Output the (X, Y) coordinate of the center of the cell containing the given text.  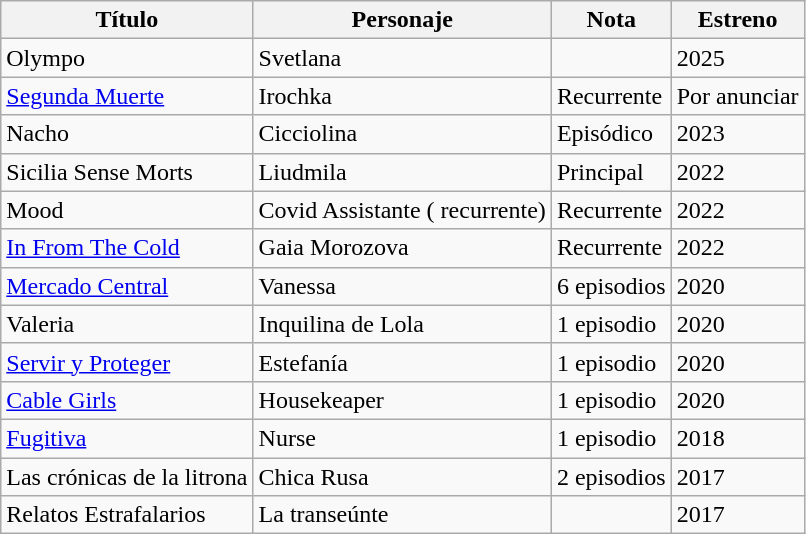
Housekeaper (402, 400)
Nacho (127, 134)
2023 (738, 134)
2 episodios (611, 477)
Covid Assistante ( recurrente) (402, 210)
Valeria (127, 324)
Nurse (402, 438)
2018 (738, 438)
Cable Girls (127, 400)
In From The Cold (127, 248)
Título (127, 20)
Olympo (127, 58)
Las crónicas de la litrona (127, 477)
Gaia Morozova (402, 248)
Servir y Proteger (127, 362)
Estefanía (402, 362)
Vanessa (402, 286)
Mood (127, 210)
Estreno (738, 20)
Fugitiva (127, 438)
Episódico (611, 134)
Mercado Central (127, 286)
Por anunciar (738, 96)
Principal (611, 172)
Cicciolina (402, 134)
Liudmila (402, 172)
Relatos Estrafalarios (127, 515)
Svetlana (402, 58)
Personaje (402, 20)
Irochka (402, 96)
Nota (611, 20)
Segunda Muerte (127, 96)
Chica Rusa (402, 477)
2025 (738, 58)
Inquilina de Lola (402, 324)
La transeúnte (402, 515)
Sicilia Sense Morts (127, 172)
6 episodios (611, 286)
